Locate the cell with the specified text and output its (X, Y) center coordinate. 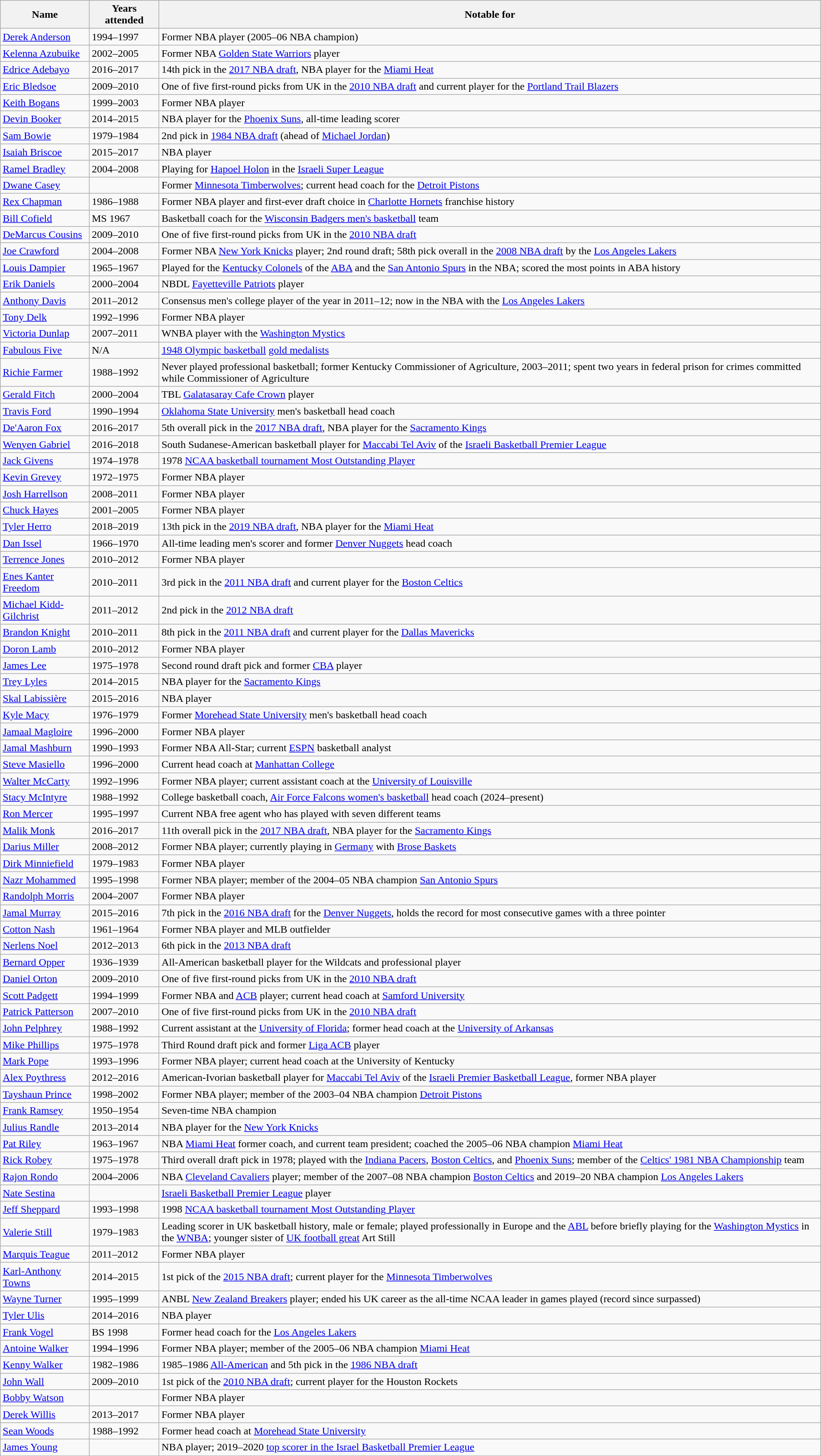
1982–1986 (124, 1365)
Played for the Kentucky Colonels of the ABA and the San Antonio Spurs in the NBA; scored the most points in ABA history (490, 268)
2008–2012 (124, 847)
Former NBA player and MLB outfielder (490, 929)
Enes Kanter Freedom (45, 582)
Derek Willis (45, 1414)
2001–2005 (124, 510)
1963–1967 (124, 1144)
WNBA player with the Washington Mystics (490, 334)
NBA player for the Sacramento Kings (490, 682)
Former NBA player and first-ever draft choice in Charlotte Hornets franchise history (490, 201)
Bernard Opper (45, 962)
1974–1978 (124, 460)
Former Minnesota Timberwolves; current head coach for the Detroit Pistons (490, 185)
1st pick of the 2010 NBA draft; current player for the Houston Rockets (490, 1381)
John Pelphrey (45, 1028)
2018–2019 (124, 527)
Marquis Teague (45, 1254)
Edrice Adebayo (45, 70)
Keith Bogans (45, 103)
8th pick in the 2011 NBA draft and current player for the Dallas Mavericks (490, 632)
James Young (45, 1447)
Notable for (490, 15)
Joe Crawford (45, 251)
Jack Givens (45, 460)
Richie Farmer (45, 373)
Tayshaun Prince (45, 1094)
Jamal Mashburn (45, 748)
Rajon Rondo (45, 1177)
Jamal Murray (45, 913)
7th pick in the 2016 NBA draft for the Denver Nuggets, holds the record for most consecutive games with a three pointer (490, 913)
Wenyen Gabriel (45, 444)
Israeli Basketball Premier League player (490, 1193)
Nate Sestina (45, 1193)
Antoine Walker (45, 1349)
1990–1993 (124, 748)
Derek Anderson (45, 37)
All-time leading men's scorer and former Denver Nuggets head coach (490, 543)
Kenny Walker (45, 1365)
Kelenna Azubuike (45, 53)
1950–1954 (124, 1111)
1948 Olympic basketball gold medalists (490, 350)
Pat Riley (45, 1144)
Erik Daniels (45, 284)
Basketball coach for the Wisconsin Badgers men's basketball team (490, 218)
Malik Monk (45, 830)
NBA player for the Phoenix Suns, all-time leading scorer (490, 119)
Mark Pope (45, 1061)
Anthony Davis (45, 301)
Bill Cofield (45, 218)
Former NBA player; current assistant coach at the University of Louisville (490, 781)
1993–1998 (124, 1210)
NBA Miami Heat former coach, and current team president; coached the 2005–06 NBA champion Miami Heat (490, 1144)
NBA player for the New York Knicks (490, 1127)
Ron Mercer (45, 814)
1936–1939 (124, 962)
Nazr Mohammed (45, 880)
NBA Cleveland Cavaliers player; member of the 2007–08 NBA champion Boston Celtics and 2019–20 NBA champion Los Angeles Lakers (490, 1177)
Tyler Herro (45, 527)
Brandon Knight (45, 632)
1998–2002 (124, 1094)
5th overall pick in the 2017 NBA draft, NBA player for the Sacramento Kings (490, 428)
2008–2011 (124, 493)
Dan Issel (45, 543)
Former Morehead State University men's basketball head coach (490, 715)
Randolph Morris (45, 896)
Frank Vogel (45, 1332)
Name (45, 15)
Current NBA free agent who has played with seven different teams (490, 814)
Terrence Jones (45, 560)
Tony Delk (45, 317)
Third Round draft pick and former Liga ACB player (490, 1044)
One of five first-round picks from UK in the 2010 NBA draft and current player for the Portland Trail Blazers (490, 86)
Mike Phillips (45, 1044)
Consensus men's college player of the year in 2011–12; now in the NBA with the Los Angeles Lakers (490, 301)
Victoria Dunlap (45, 334)
TBL Galatasaray Cafe Crown player (490, 395)
Fabulous Five (45, 350)
Dwane Casey (45, 185)
Oklahoma State University men's basketball head coach (490, 411)
Michael Kidd-Gilchrist (45, 610)
1st pick of the 2015 NBA draft; current player for the Minnesota Timberwolves (490, 1276)
2007–2010 (124, 1012)
Tyler Ulis (45, 1315)
1999–2003 (124, 103)
Gerald Fitch (45, 395)
2nd pick in the 2012 NBA draft (490, 610)
Former NBA New York Knicks player; 2nd round draft; 58th pick overall in the 2008 NBA draft by the Los Angeles Lakers (490, 251)
Rick Robey (45, 1160)
Jamaal Magloire (45, 731)
Patrick Patterson (45, 1012)
Rex Chapman (45, 201)
Kevin Grevey (45, 477)
1994–1997 (124, 37)
Stacy McIntyre (45, 798)
ANBL New Zealand Breakers player; ended his UK career as the all-time NCAA leader in games played (record since surpassed) (490, 1299)
Sean Woods (45, 1431)
Former NBA player; currently playing in Germany with Brose Baskets (490, 847)
2012–2013 (124, 946)
1986–1988 (124, 201)
2014–2016 (124, 1315)
2004–2007 (124, 896)
Second round draft pick and former CBA player (490, 665)
Current head coach at Manhattan College (490, 764)
BS 1998 (124, 1332)
Dirk Minniefield (45, 863)
Julius Randle (45, 1127)
College basketball coach, Air Force Falcons women's basketball head coach (2024–present) (490, 798)
2015–2017 (124, 152)
2007–2011 (124, 334)
1990–1994 (124, 411)
2012–2016 (124, 1078)
Eric Bledsoe (45, 86)
Kyle Macy (45, 715)
6th pick in the 2013 NBA draft (490, 946)
John Wall (45, 1381)
2nd pick in 1984 NBA draft (ahead of Michael Jordan) (490, 136)
Darius Miller (45, 847)
1979–1984 (124, 136)
NBDL Fayetteville Patriots player (490, 284)
11th overall pick in the 2017 NBA draft, NBA player for the Sacramento Kings (490, 830)
Current assistant at the University of Florida; former head coach at the University of Arkansas (490, 1028)
Alex Poythress (45, 1078)
1998 NCAA basketball tournament Most Outstanding Player (490, 1210)
1966–1970 (124, 543)
1995–1999 (124, 1299)
Karl-Anthony Towns (45, 1276)
Josh Harrellson (45, 493)
James Lee (45, 665)
Former NBA Golden State Warriors player (490, 53)
1995–1998 (124, 880)
Nerlens Noel (45, 946)
Former NBA player; member of the 2004–05 NBA champion San Antonio Spurs (490, 880)
Playing for Hapoel Holon in the Israeli Super League (490, 169)
Scott Padgett (45, 995)
1978 NCAA basketball tournament Most Outstanding Player (490, 460)
Bobby Watson (45, 1398)
Frank Ramsey (45, 1111)
1993–1996 (124, 1061)
DeMarcus Cousins (45, 235)
Former head coach for the Los Angeles Lakers (490, 1332)
1994–1999 (124, 995)
2016–2018 (124, 444)
Devin Booker (45, 119)
1995–1997 (124, 814)
Steve Masiello (45, 764)
Daniel Orton (45, 979)
2004–2006 (124, 1177)
13th pick in the 2019 NBA draft, NBA player for the Miami Heat (490, 527)
Former NBA player; member of the 2005–06 NBA champion Miami Heat (490, 1349)
Former NBA player; current head coach at the University of Kentucky (490, 1061)
Cotton Nash (45, 929)
Wayne Turner (45, 1299)
Walter McCarty (45, 781)
Chuck Hayes (45, 510)
1985–1986 All-American and 5th pick in the 1986 NBA draft (490, 1365)
Louis Dampier (45, 268)
Skal Labissière (45, 698)
1972–1975 (124, 477)
Valerie Still (45, 1232)
2013–2017 (124, 1414)
NBA player; 2019–2020 top scorer in the Israel Basketball Premier League (490, 1447)
Former NBA and ACB player; current head coach at Samford University (490, 995)
2002–2005 (124, 53)
1961–1964 (124, 929)
De'Aaron Fox (45, 428)
2013–2014 (124, 1127)
1976–1979 (124, 715)
South Sudanese-American basketball player for Maccabi Tel Aviv of the Israeli Basketball Premier League (490, 444)
Years attended (124, 15)
Former NBA player (2005–06 NBA champion) (490, 37)
14th pick in the 2017 NBA draft, NBA player for the Miami Heat (490, 70)
1994–1996 (124, 1349)
Isaiah Briscoe (45, 152)
Jeff Sheppard (45, 1210)
Former NBA All-Star; current ESPN basketball analyst (490, 748)
Doron Lamb (45, 649)
Former head coach at Morehead State University (490, 1431)
Trey Lyles (45, 682)
1965–1967 (124, 268)
Sam Bowie (45, 136)
Seven-time NBA champion (490, 1111)
Former NBA player; member of the 2003–04 NBA champion Detroit Pistons (490, 1094)
Ramel Bradley (45, 169)
3rd pick in the 2011 NBA draft and current player for the Boston Celtics (490, 582)
American-Ivorian basketball player for Maccabi Tel Aviv of the Israeli Premier Basketball League, former NBA player (490, 1078)
N/A (124, 350)
All-American basketball player for the Wildcats and professional player (490, 962)
MS 1967 (124, 218)
Travis Ford (45, 411)
Third overall draft pick in 1978; played with the Indiana Pacers, Boston Celtics, and Phoenix Suns; member of the Celtics' 1981 NBA Championship team (490, 1160)
